Detect which cell encompasses the target text, then output its [x, y] center coordinate. 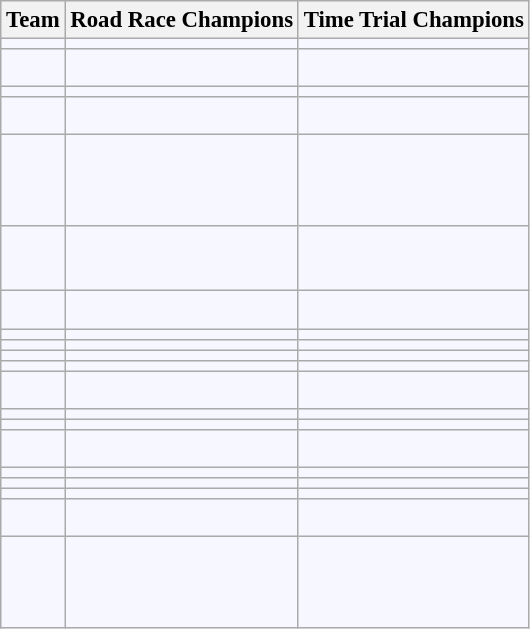
Time Trial Champions [414, 20]
Team [33, 20]
Road Race Champions [182, 20]
